Return the [X, Y] coordinate for the center point of the cell that contains the specified text.  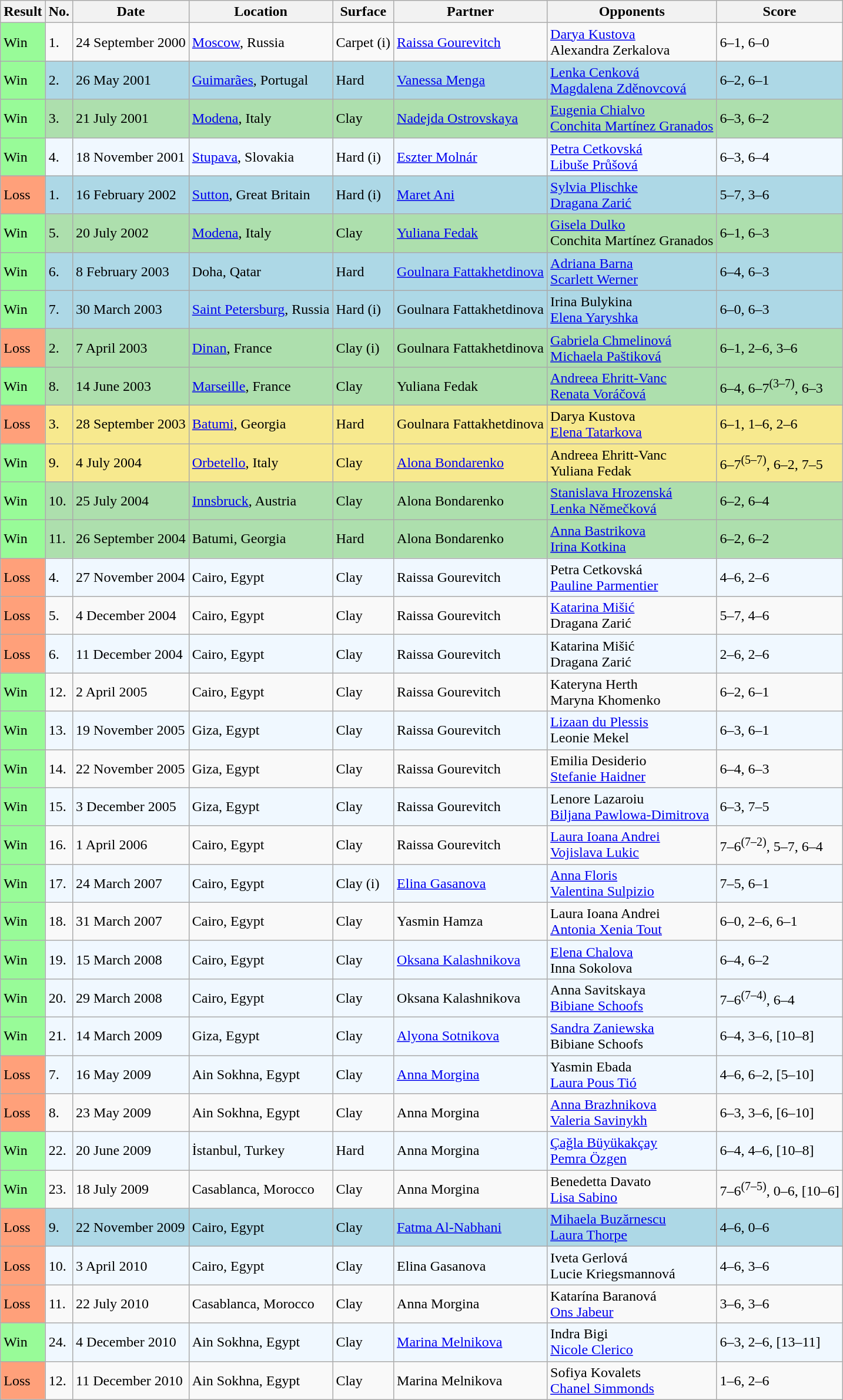
Yasmin Ebada Laura Pous Tió [632, 1074]
6–1, 1–6, 2–6 [780, 424]
Iveta Gerlová Lucie Kriegsmannová [632, 1266]
6–2, 6–4 [780, 501]
6–2, 6–2 [780, 540]
Anna Floris Valentina Sulpizio [632, 883]
19. [59, 959]
Lenore Lazaroiu Biljana Pawlowa-Dimitrova [632, 806]
Sutton, Great Britain [261, 195]
Nadejda Ostrovskaya [470, 119]
16 February 2002 [131, 195]
24 September 2000 [131, 42]
1 April 2006 [131, 845]
20. [59, 998]
6–1, 6–3 [780, 233]
31 March 2007 [131, 922]
5–7, 4–6 [780, 616]
Emilia Desiderio Stefanie Haidner [632, 769]
Location [261, 12]
7–5, 6–1 [780, 883]
Sofiya Kovalets Chanel Simmonds [632, 1380]
6–3, 6–1 [780, 730]
15 March 2008 [131, 959]
Surface [363, 12]
25 July 2004 [131, 501]
6–3, 7–5 [780, 806]
Eszter Molnár [470, 156]
21 July 2001 [131, 119]
6–0, 2–6, 6–1 [780, 922]
14. [59, 769]
Vanessa Menga [470, 80]
1–6, 2–6 [780, 1380]
6–1, 2–6, 3–6 [780, 348]
18. [59, 922]
22 November 2005 [131, 769]
Gabriela Chmelinová Michaela Paštiková [632, 348]
6–1, 6–0 [780, 42]
26 September 2004 [131, 540]
30 March 2003 [131, 309]
6–3, 6–2 [780, 119]
6–4, 3–6, [10–8] [780, 1036]
7–6(7–2), 5–7, 6–4 [780, 845]
4–6, 0–6 [780, 1227]
26 May 2001 [131, 80]
Sandra Zaniewska Bibiane Schoofs [632, 1036]
20 July 2002 [131, 233]
22. [59, 1151]
19 November 2005 [131, 730]
Stupava, Slovakia [261, 156]
Score [780, 12]
Kateryna Herth Maryna Khomenko [632, 692]
13. [59, 730]
21. [59, 1036]
Darya Kustova Alexandra Zerkalova [632, 42]
Result [23, 12]
Adriana Barna Scarlett Werner [632, 272]
Andreea Ehritt-Vanc Renata Voráčová [632, 386]
29 March 2008 [131, 998]
Elena Chalova Inna Sokolova [632, 959]
Sylvia Plischke Dragana Zarić [632, 195]
7–6(7–5), 0–6, [10–6] [780, 1190]
Maret Ani [470, 195]
4 December 2010 [131, 1342]
6–3, 2–6, [13–11] [780, 1342]
22 November 2009 [131, 1227]
Doha, Qatar [261, 272]
Anna Bastrikova Irina Kotkina [632, 540]
3 December 2005 [131, 806]
2 April 2005 [131, 692]
3 April 2010 [131, 1266]
2–6, 2–6 [780, 654]
27 November 2004 [131, 577]
Anna Brazhnikova Valeria Savinykh [632, 1113]
Irina Bulykina Elena Yaryshka [632, 309]
Petra Cetkovská Pauline Parmentier [632, 577]
Dinan, France [261, 348]
7 April 2003 [131, 348]
Darya Kustova Elena Tatarkova [632, 424]
Fatma Al-Nabhani [470, 1227]
17. [59, 883]
6–0, 6–3 [780, 309]
16 May 2009 [131, 1074]
İstanbul, Turkey [261, 1151]
Saint Petersburg, Russia [261, 309]
Opponents [632, 12]
Orbetello, Italy [261, 462]
7–6(7–4), 6–4 [780, 998]
11 December 2004 [131, 654]
16. [59, 845]
Benedetta Davato Lisa Sabino [632, 1190]
6–7(5–7), 6–2, 7–5 [780, 462]
Petra Cetkovská Libuše Průšová [632, 156]
Alyona Sotnikova [470, 1036]
Partner [470, 12]
6–4, 6–2 [780, 959]
Lenka Cenková Magdalena Zděnovcová [632, 80]
Indra Bigi Nicole Clerico [632, 1342]
4–6, 2–6 [780, 577]
23 May 2009 [131, 1113]
Eugenia Chialvo Conchita Martínez Granados [632, 119]
5–7, 3–6 [780, 195]
14 June 2003 [131, 386]
Laura Ioana Andrei Antonia Xenia Tout [632, 922]
8 February 2003 [131, 272]
28 September 2003 [131, 424]
24. [59, 1342]
24 March 2007 [131, 883]
Stanislava Hrozenská Lenka Němečková [632, 501]
Çağla Büyükakçay Pemra Özgen [632, 1151]
Laura Ioana Andrei Vojislava Lukic [632, 845]
3–6, 3–6 [780, 1304]
Carpet (i) [363, 42]
4 July 2004 [131, 462]
6–3, 6–4 [780, 156]
Guimarães, Portugal [261, 80]
Lizaan du Plessis Leonie Mekel [632, 730]
22 July 2010 [131, 1304]
Date [131, 12]
Mihaela Buzărnescu Laura Thorpe [632, 1227]
11 December 2010 [131, 1380]
20 June 2009 [131, 1151]
Moscow, Russia [261, 42]
4 December 2004 [131, 616]
6–4, 6–7(3–7), 6–3 [780, 386]
Gisela Dulko Conchita Martínez Granados [632, 233]
Anna Savitskaya Bibiane Schoofs [632, 998]
6–4, 4–6, [10–8] [780, 1151]
Marseille, France [261, 386]
15. [59, 806]
23. [59, 1190]
4–6, 3–6 [780, 1266]
14 March 2009 [131, 1036]
4–6, 6–2, [5–10] [780, 1074]
Yasmin Hamza [470, 922]
Andreea Ehritt-Vanc Yuliana Fedak [632, 462]
Katarína Baranová Ons Jabeur [632, 1304]
6–3, 3–6, [6–10] [780, 1113]
18 July 2009 [131, 1190]
18 November 2001 [131, 156]
Innsbruck, Austria [261, 501]
No. [59, 12]
